Extract the (x, y) coordinate from the center of the cell holding the provided text.  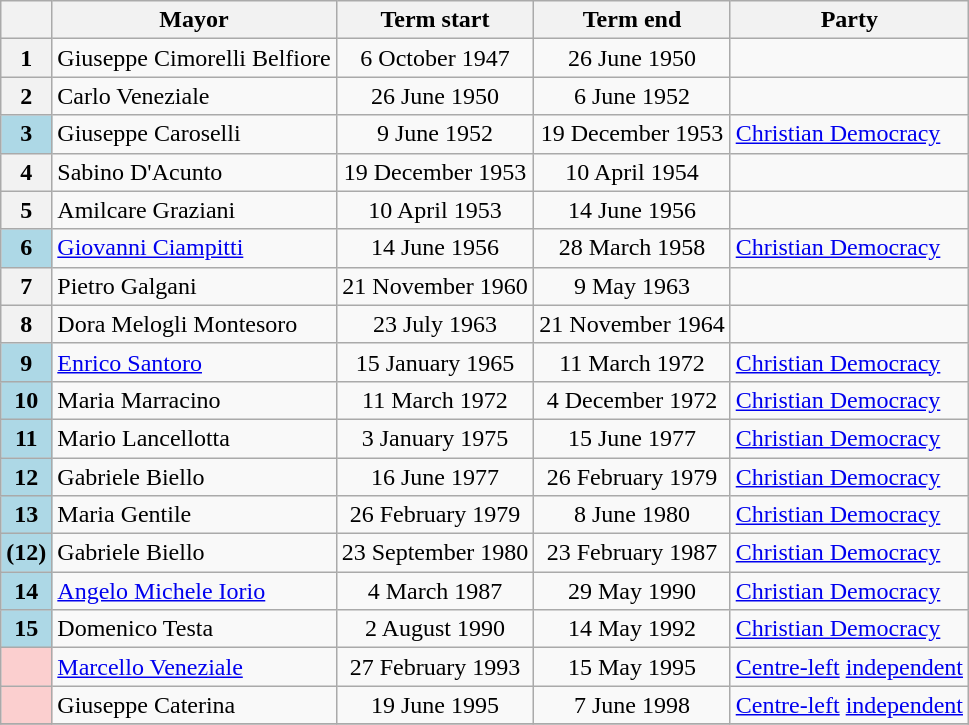
4 December 1972 (632, 400)
Maria Marracino (194, 400)
15 (26, 629)
2 August 1990 (435, 629)
8 (26, 324)
14 (26, 591)
Giuseppe Cimorelli Belfiore (194, 58)
8 June 1980 (632, 515)
15 January 1965 (435, 362)
10 (26, 400)
7 (26, 286)
3 January 1975 (435, 438)
Domenico Testa (194, 629)
21 November 1964 (632, 324)
14 May 1992 (632, 629)
(12) (26, 553)
9 June 1952 (435, 134)
Party (849, 20)
9 (26, 362)
2 (26, 96)
7 June 1998 (632, 705)
Giuseppe Caterina (194, 705)
Maria Gentile (194, 515)
Dora Melogli Montesoro (194, 324)
23 February 1987 (632, 553)
10 April 1954 (632, 172)
Pietro Galgani (194, 286)
Mario Lancellotta (194, 438)
Amilcare Graziani (194, 210)
Term start (435, 20)
27 February 1993 (435, 667)
23 July 1963 (435, 324)
6 October 1947 (435, 58)
5 (26, 210)
Enrico Santoro (194, 362)
19 June 1995 (435, 705)
Sabino D'Acunto (194, 172)
21 November 1960 (435, 286)
Giuseppe Caroselli (194, 134)
15 June 1977 (632, 438)
16 June 1977 (435, 477)
6 June 1952 (632, 96)
Angelo Michele Iorio (194, 591)
1 (26, 58)
13 (26, 515)
6 (26, 248)
Term end (632, 20)
Mayor (194, 20)
4 (26, 172)
12 (26, 477)
10 April 1953 (435, 210)
Marcello Veneziale (194, 667)
11 (26, 438)
4 March 1987 (435, 591)
3 (26, 134)
29 May 1990 (632, 591)
28 March 1958 (632, 248)
Giovanni Ciampitti (194, 248)
9 May 1963 (632, 286)
23 September 1980 (435, 553)
Carlo Veneziale (194, 96)
15 May 1995 (632, 667)
